Search for the cell housing the specified text and yield its [X, Y] center coordinate. 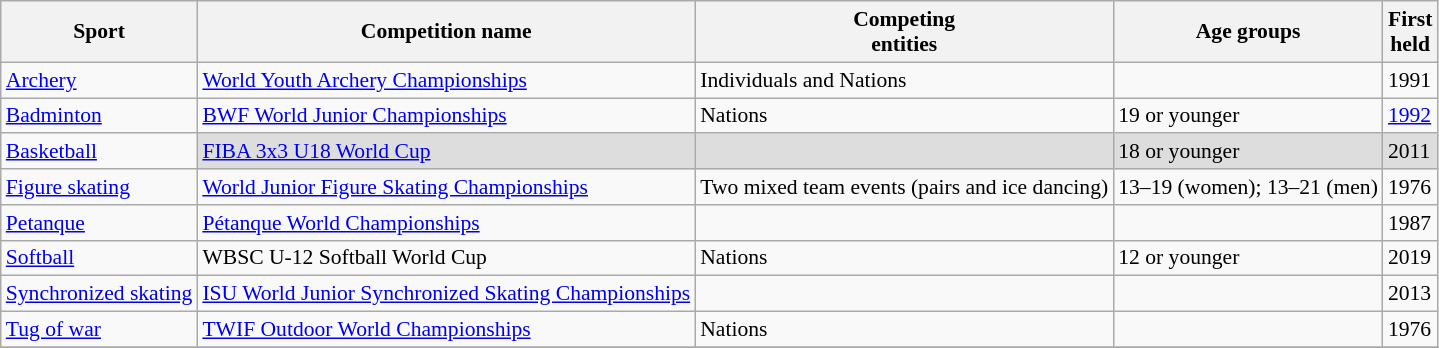
19 or younger [1248, 116]
Two mixed team events (pairs and ice dancing) [904, 187]
Archery [100, 80]
TWIF Outdoor World Championships [446, 330]
12 or younger [1248, 258]
World Youth Archery Championships [446, 80]
Age groups [1248, 32]
1992 [1410, 116]
2011 [1410, 152]
13–19 (women); 13–21 (men) [1248, 187]
ISU World Junior Synchronized Skating Championships [446, 294]
Basketball [100, 152]
2019 [1410, 258]
Badminton [100, 116]
Individuals and Nations [904, 80]
Competition name [446, 32]
World Junior Figure Skating Championships [446, 187]
BWF World Junior Championships [446, 116]
Petanque [100, 223]
Firstheld [1410, 32]
FIBA 3x3 U18 World Cup [446, 152]
Competingentities [904, 32]
Pétanque World Championships [446, 223]
2013 [1410, 294]
Sport [100, 32]
18 or younger [1248, 152]
1987 [1410, 223]
WBSC U-12 Softball World Cup [446, 258]
1991 [1410, 80]
Tug of war [100, 330]
Softball [100, 258]
Figure skating [100, 187]
Synchronized skating [100, 294]
